Pinpoint the cell where the given text exists, returning its (x, y) midpoint coordinate. 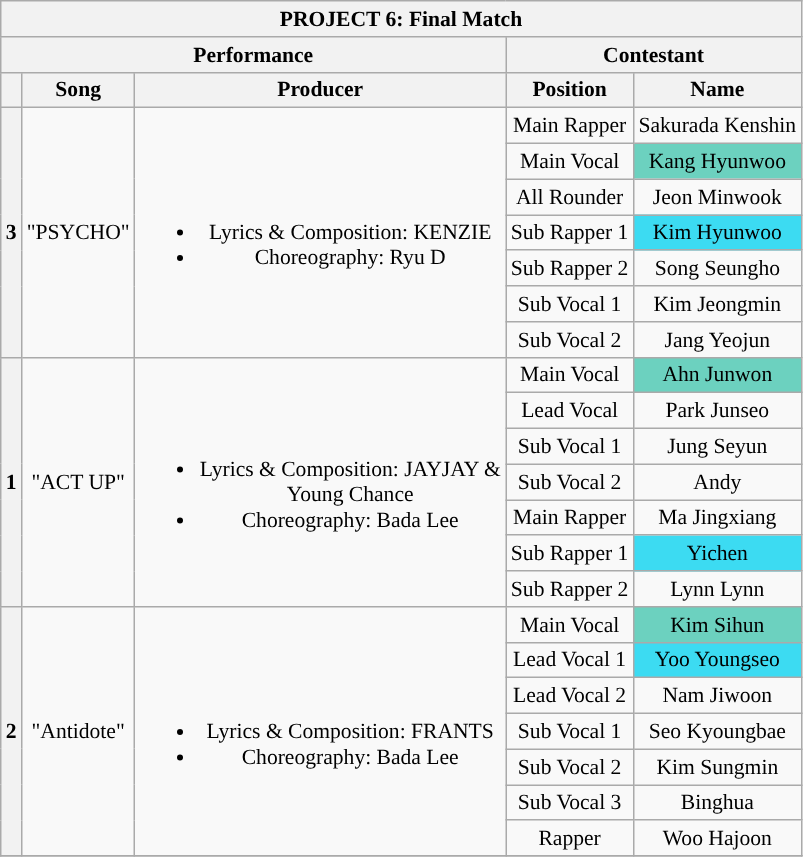
2 (12, 732)
Lead Vocal (570, 411)
Kang Hyunwoo (717, 162)
Lead Vocal 2 (570, 696)
Park Junseo (717, 411)
PROJECT 6: Final Match (401, 19)
3 (12, 232)
Lyrics & Composition: JAYJAY & Young ChanceChoreography: Bada Lee (320, 482)
Nam Jiwoon (717, 696)
Kim Hyunwoo (717, 233)
Song Seungho (717, 269)
Kim Sungmin (717, 767)
1 (12, 482)
Kim Jeongmin (717, 304)
Song (78, 90)
Jeon Minwook (717, 197)
Seo Kyoungbae (717, 732)
Ma Jingxiang (717, 518)
Rapper (570, 839)
Lynn Lynn (717, 589)
Jang Yeojun (717, 340)
Name (717, 90)
"Antidote" (78, 732)
Binghua (717, 803)
All Rounder (570, 197)
"ACT UP" (78, 482)
Lead Vocal 1 (570, 660)
Andy (717, 482)
Performance (254, 55)
Kim Sihun (717, 625)
Sub Vocal 3 (570, 803)
Ahn Junwon (717, 375)
Yichen (717, 554)
Contestant (654, 55)
Yoo Youngseo (717, 660)
Position (570, 90)
Lyrics & Composition: KENZIEChoreography: Ryu D (320, 232)
Lyrics & Composition: FRANTSChoreography: Bada Lee (320, 732)
"PSYCHO" (78, 232)
Producer (320, 90)
Sakurada Kenshin (717, 126)
Woo Hajoon (717, 839)
Jung Seyun (717, 447)
